Search for the cell housing the specified text and yield its [X, Y] center coordinate. 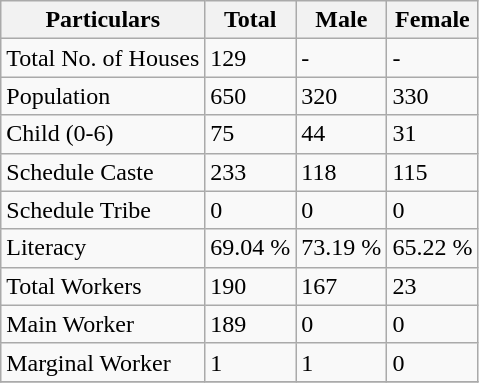
233 [250, 172]
Population [103, 96]
73.19 % [342, 248]
65.22 % [432, 248]
189 [250, 324]
190 [250, 286]
Female [432, 20]
167 [342, 286]
Literacy [103, 248]
118 [342, 172]
Male [342, 20]
Particulars [103, 20]
Total [250, 20]
330 [432, 96]
23 [432, 286]
Total No. of Houses [103, 58]
320 [342, 96]
Child (0-6) [103, 134]
Total Workers [103, 286]
31 [432, 134]
Main Worker [103, 324]
Marginal Worker [103, 362]
115 [432, 172]
Schedule Caste [103, 172]
44 [342, 134]
650 [250, 96]
75 [250, 134]
129 [250, 58]
69.04 % [250, 248]
Schedule Tribe [103, 210]
